Locate the cell with the specified text and output its [X, Y] center coordinate. 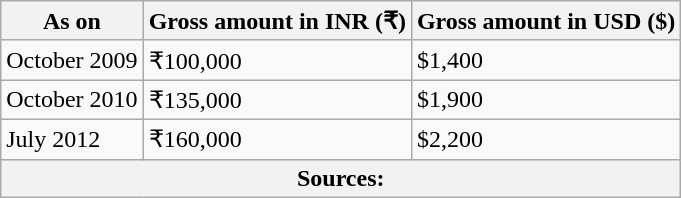
$1,900 [546, 100]
₹100,000 [277, 60]
$1,400 [546, 60]
As on [72, 21]
$2,200 [546, 139]
Gross amount in INR (₹) [277, 21]
₹160,000 [277, 139]
Sources: [341, 178]
July 2012 [72, 139]
October 2009 [72, 60]
₹135,000 [277, 100]
Gross amount in USD ($) [546, 21]
October 2010 [72, 100]
